Capture the cell that displays the provided text and extract its (x, y) central coordinate. 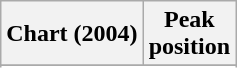
Peak position (189, 34)
Chart (2004) (72, 34)
